Extract the (X, Y) coordinate from the center of the cell holding the provided text.  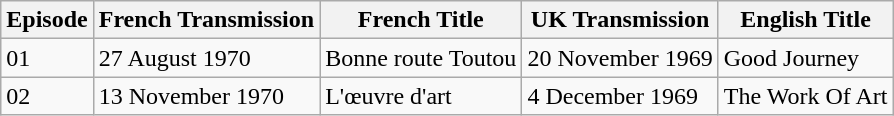
Good Journey (806, 58)
Episode (47, 20)
Bonne route Toutou (421, 58)
French Transmission (206, 20)
The Work Of Art (806, 96)
27 August 1970 (206, 58)
20 November 1969 (620, 58)
01 (47, 58)
L'œuvre d'art (421, 96)
13 November 1970 (206, 96)
English Title (806, 20)
UK Transmission (620, 20)
02 (47, 96)
4 December 1969 (620, 96)
French Title (421, 20)
